Identify which cell holds the provided text, then report its [X, Y] central coordinate. 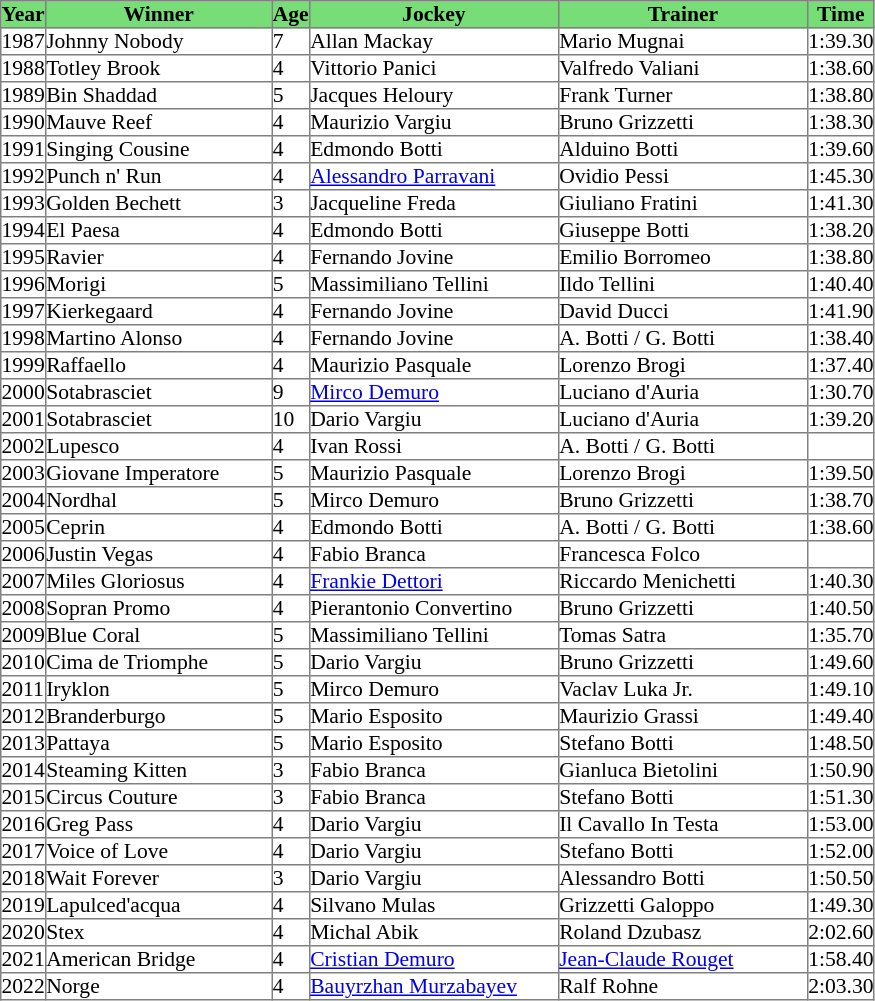
1993 [24, 204]
1:49.60 [840, 662]
Singing Cousine [158, 150]
2009 [24, 636]
Jacques Heloury [434, 96]
Tomas Satra [682, 636]
1:39.20 [840, 420]
Grizzetti Galoppo [682, 906]
1:49.40 [840, 716]
El Paesa [158, 230]
1:35.70 [840, 636]
Maurizio Vargiu [434, 122]
2019 [24, 906]
Pattaya [158, 744]
Trainer [682, 14]
Cima de Triomphe [158, 662]
1:38.70 [840, 500]
1:53.00 [840, 824]
2014 [24, 770]
9 [290, 392]
Ovidio Pessi [682, 176]
Ivan Rossi [434, 446]
Giuliano Fratini [682, 204]
Alessandro Botti [682, 878]
1:41.90 [840, 312]
Kierkegaard [158, 312]
Jockey [434, 14]
1:39.30 [840, 42]
Valfredo Valiani [682, 68]
Pierantonio Convertino [434, 608]
Bauyrzhan Murzabayev [434, 986]
1:37.40 [840, 366]
Il Cavallo In Testa [682, 824]
American Bridge [158, 960]
Norge [158, 986]
2022 [24, 986]
Ceprin [158, 528]
Sopran Promo [158, 608]
Winner [158, 14]
1:38.20 [840, 230]
2007 [24, 582]
10 [290, 420]
1:40.50 [840, 608]
2020 [24, 932]
1:40.40 [840, 284]
1:52.00 [840, 852]
Emilio Borromeo [682, 258]
Miles Gloriosus [158, 582]
Vittorio Panici [434, 68]
David Ducci [682, 312]
Age [290, 14]
1987 [24, 42]
1:41.30 [840, 204]
1:58.40 [840, 960]
2006 [24, 554]
Circus Couture [158, 798]
Lupesco [158, 446]
Martino Alonso [158, 338]
Riccardo Menichetti [682, 582]
1:45.30 [840, 176]
1997 [24, 312]
2:02.60 [840, 932]
1:30.70 [840, 392]
1:40.30 [840, 582]
Wait Forever [158, 878]
Francesca Folco [682, 554]
Ralf Rohne [682, 986]
Michal Abik [434, 932]
1:50.90 [840, 770]
1988 [24, 68]
2000 [24, 392]
Mauve Reef [158, 122]
1996 [24, 284]
Ravier [158, 258]
Johnny Nobody [158, 42]
Lapulced'acqua [158, 906]
Jacqueline Freda [434, 204]
7 [290, 42]
Morigi [158, 284]
2013 [24, 744]
Cristian Demuro [434, 960]
2010 [24, 662]
Alduino Botti [682, 150]
Giuseppe Botti [682, 230]
Giovane Imperatore [158, 474]
Greg Pass [158, 824]
Alessandro Parravani [434, 176]
Raffaello [158, 366]
Golden Bechett [158, 204]
2017 [24, 852]
Mario Mugnai [682, 42]
Punch n' Run [158, 176]
2005 [24, 528]
Totley Brook [158, 68]
2018 [24, 878]
1989 [24, 96]
Steaming Kitten [158, 770]
1:38.40 [840, 338]
1:39.60 [840, 150]
1:38.30 [840, 122]
Frankie Dettori [434, 582]
Maurizio Grassi [682, 716]
1:39.50 [840, 474]
Vaclav Luka Jr. [682, 690]
2002 [24, 446]
1:48.50 [840, 744]
Year [24, 14]
1:51.30 [840, 798]
2001 [24, 420]
Time [840, 14]
Gianluca Bietolini [682, 770]
1998 [24, 338]
1:49.30 [840, 906]
2008 [24, 608]
2003 [24, 474]
1995 [24, 258]
2:03.30 [840, 986]
Silvano Mulas [434, 906]
Blue Coral [158, 636]
1999 [24, 366]
1:50.50 [840, 878]
Allan Mackay [434, 42]
Frank Turner [682, 96]
1:49.10 [840, 690]
Bin Shaddad [158, 96]
1990 [24, 122]
2016 [24, 824]
1992 [24, 176]
1991 [24, 150]
Iryklon [158, 690]
2004 [24, 500]
Roland Dzubasz [682, 932]
Jean-Claude Rouget [682, 960]
Voice of Love [158, 852]
2012 [24, 716]
Justin Vegas [158, 554]
2021 [24, 960]
2011 [24, 690]
Ildo Tellini [682, 284]
Stex [158, 932]
1994 [24, 230]
2015 [24, 798]
Nordhal [158, 500]
Branderburgo [158, 716]
